Return (x, y) of the center of cell containing provided text 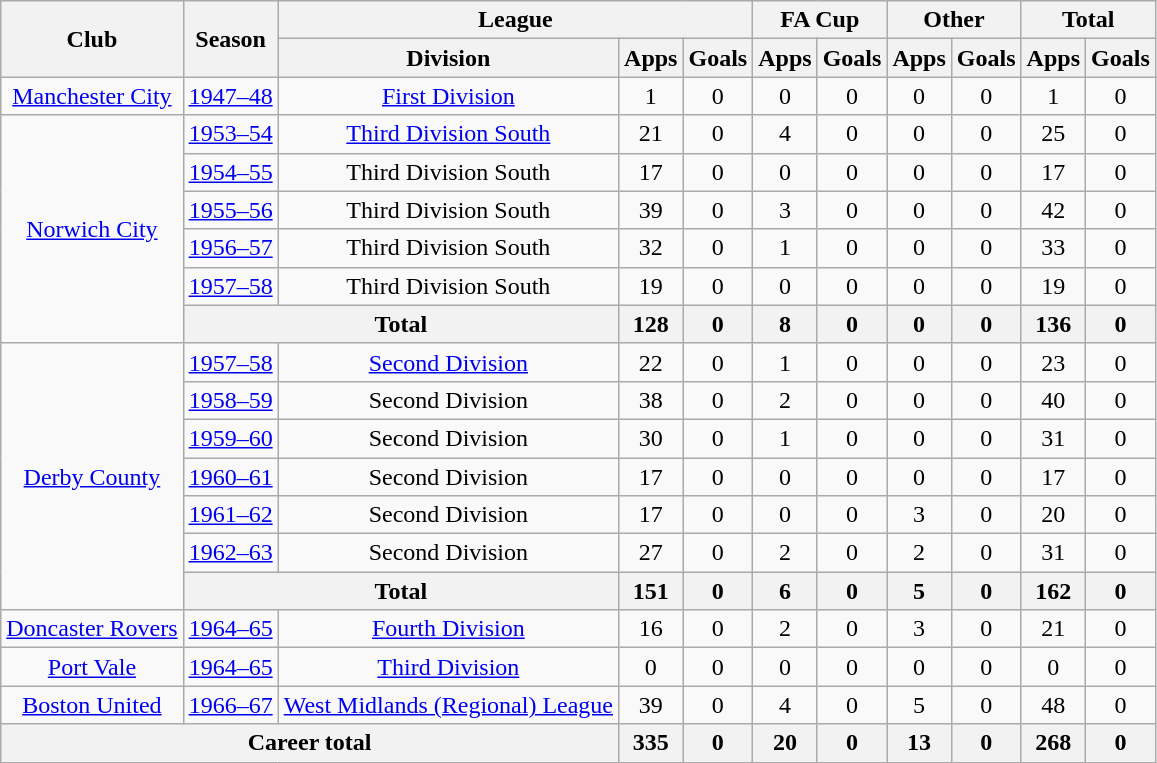
Norwich City (92, 229)
33 (1053, 248)
136 (1053, 324)
162 (1053, 591)
1959–60 (230, 438)
Port Vale (92, 667)
1962–63 (230, 553)
West Midlands (Regional) League (448, 705)
Manchester City (92, 96)
1966–67 (230, 705)
42 (1053, 210)
268 (1053, 743)
Third Division (448, 667)
13 (919, 743)
27 (651, 553)
16 (651, 629)
Career total (310, 743)
1958–59 (230, 400)
1961–62 (230, 515)
335 (651, 743)
30 (651, 438)
1955–56 (230, 210)
25 (1053, 134)
1954–55 (230, 172)
40 (1053, 400)
1960–61 (230, 477)
128 (651, 324)
FA Cup (820, 20)
48 (1053, 705)
23 (1053, 362)
Division (448, 58)
1947–48 (230, 96)
151 (651, 591)
32 (651, 248)
22 (651, 362)
League (516, 20)
Derby County (92, 476)
1953–54 (230, 134)
1956–57 (230, 248)
First Division (448, 96)
38 (651, 400)
Club (92, 39)
Doncaster Rovers (92, 629)
Other (954, 20)
Boston United (92, 705)
Season (230, 39)
Fourth Division (448, 629)
6 (785, 591)
8 (785, 324)
